Output the (X, Y) coordinate of the center of the cell containing the given text.  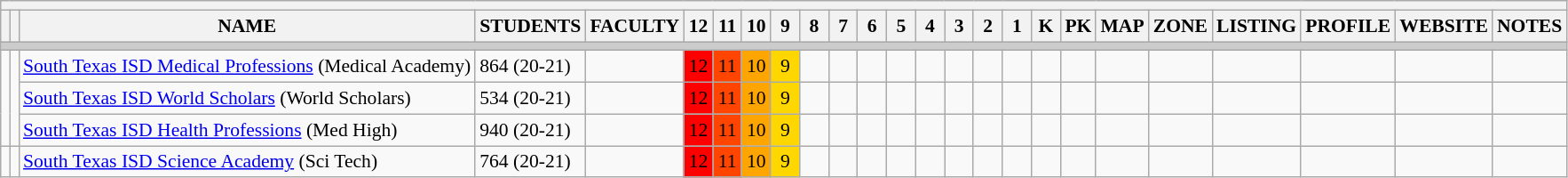
3 (959, 26)
ZONE (1181, 26)
South Texas ISD Science Academy (Sci Tech) (247, 162)
864 (20-21) (530, 67)
2 (987, 26)
K (1046, 26)
South Texas ISD Medical Professions (Medical Academy) (247, 67)
South Texas ISD World Scholars (World Scholars) (247, 98)
FACULTY (634, 26)
5 (902, 26)
NAME (247, 26)
8 (815, 26)
6 (872, 26)
WEBSITE (1444, 26)
PK (1078, 26)
940 (20-21) (530, 130)
MAP (1122, 26)
764 (20-21) (530, 162)
South Texas ISD Health Professions (Med High) (247, 130)
STUDENTS (530, 26)
PROFILE (1348, 26)
LISTING (1256, 26)
NOTES (1529, 26)
534 (20-21) (530, 98)
1 (1018, 26)
7 (843, 26)
4 (931, 26)
